Return the (x, y) coordinate for the center point of the cell that contains the specified text.  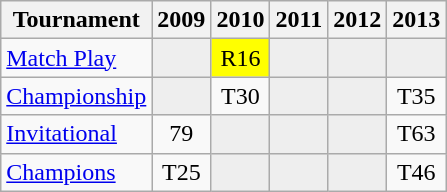
2011 (299, 20)
T30 (240, 96)
2010 (240, 20)
T25 (182, 172)
Invitational (76, 134)
Match Play (76, 58)
2012 (358, 20)
R16 (240, 58)
T35 (416, 96)
T46 (416, 172)
2009 (182, 20)
79 (182, 134)
Championship (76, 96)
2013 (416, 20)
T63 (416, 134)
Champions (76, 172)
Tournament (76, 20)
